Return the (X, Y) coordinate for the center point of the cell that contains the specified text.  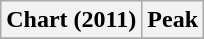
Chart (2011) (72, 20)
Peak (173, 20)
